Find where the given text appears and provide that cell's center as [X, Y] coordinate. 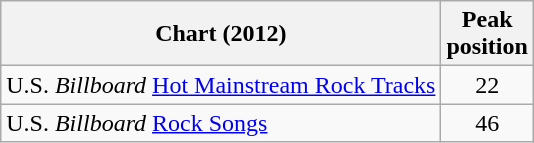
22 [487, 85]
U.S. Billboard Hot Mainstream Rock Tracks [221, 85]
Peakposition [487, 34]
46 [487, 123]
Chart (2012) [221, 34]
U.S. Billboard Rock Songs [221, 123]
